Scan for the cell matching the given text and deliver its (X, Y) coordinate at center. 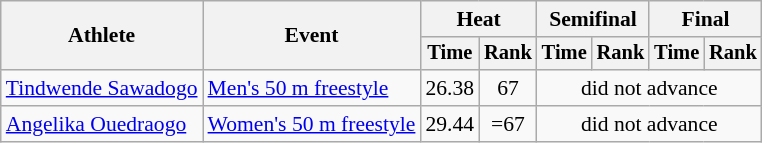
=67 (508, 124)
Heat (478, 19)
26.38 (450, 88)
Athlete (102, 36)
Women's 50 m freestyle (312, 124)
29.44 (450, 124)
Final (705, 19)
67 (508, 88)
Tindwende Sawadogo (102, 88)
Men's 50 m freestyle (312, 88)
Event (312, 36)
Semifinal (593, 19)
Angelika Ouedraogo (102, 124)
